Pinpoint the cell where the given text exists, returning its [x, y] midpoint coordinate. 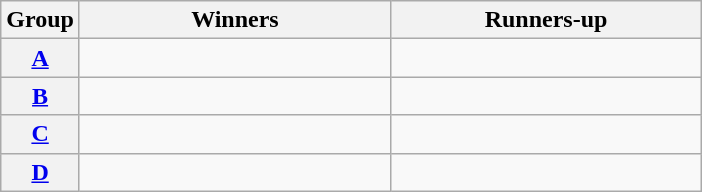
D [40, 172]
A [40, 58]
Winners [234, 20]
Runners-up [546, 20]
B [40, 96]
Group [40, 20]
C [40, 134]
